Search for the cell housing the specified text and yield its [x, y] center coordinate. 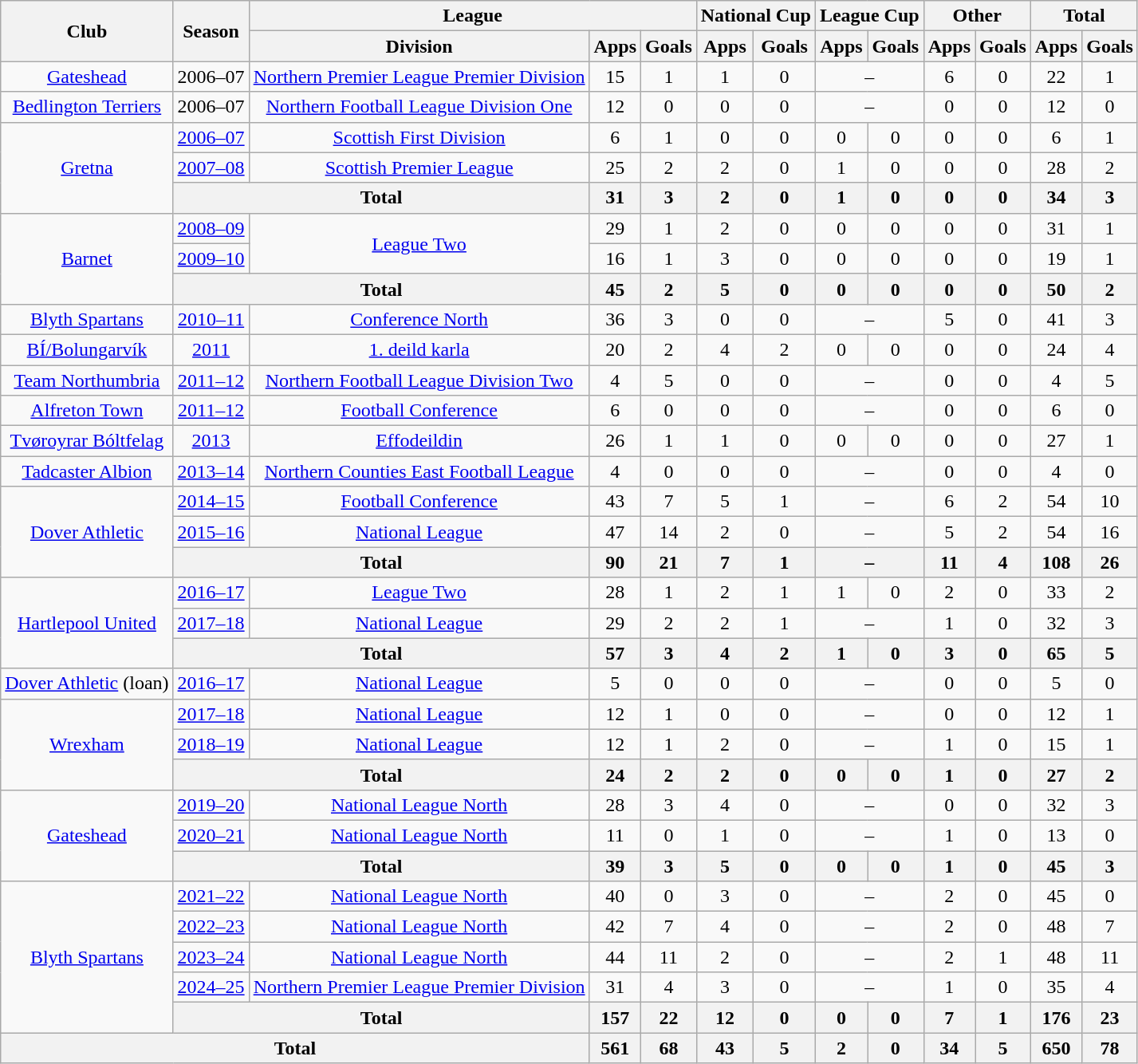
47 [615, 532]
2022–23 [211, 927]
2023–24 [211, 957]
2013–14 [211, 471]
13 [1056, 835]
Northern Football League Division Two [419, 380]
Alfreton Town [87, 411]
1. deild karla [419, 349]
Dover Athletic [87, 532]
2013 [211, 441]
2010–11 [211, 319]
Northern Football League Division One [419, 107]
Division [419, 46]
Scottish Premier League [419, 167]
2011 [211, 349]
78 [1110, 1048]
65 [1056, 653]
57 [615, 653]
Team Northumbria [87, 380]
2020–21 [211, 835]
33 [1056, 593]
Other [977, 16]
20 [615, 349]
108 [1056, 562]
2009–10 [211, 258]
561 [615, 1048]
10 [1110, 502]
Gretna [87, 167]
35 [1056, 987]
2019–20 [211, 805]
Season [211, 31]
41 [1056, 319]
2008–09 [211, 228]
League [472, 16]
25 [615, 167]
Northern Counties East Football League [419, 471]
2021–22 [211, 897]
Wrexham [87, 744]
2007–08 [211, 167]
Tadcaster Albion [87, 471]
176 [1056, 1018]
23 [1110, 1018]
50 [1056, 289]
2015–16 [211, 532]
68 [669, 1048]
Tvøroyrar Bóltfelag [87, 441]
Scottish First Division [419, 137]
40 [615, 897]
14 [669, 532]
National Cup [756, 16]
Club [87, 31]
Barnet [87, 258]
Dover Athletic (loan) [87, 684]
Hartlepool United [87, 623]
21 [669, 562]
2014–15 [211, 502]
42 [615, 927]
36 [615, 319]
44 [615, 957]
19 [1056, 258]
39 [615, 865]
Bedlington Terriers [87, 107]
Effodeildin [419, 441]
League Cup [869, 16]
Conference North [419, 319]
157 [615, 1018]
2024–25 [211, 987]
90 [615, 562]
BÍ/Bolungarvík [87, 349]
650 [1056, 1048]
2018–19 [211, 744]
